From the cell containing the given text, extract its center point as [X, Y] coordinate. 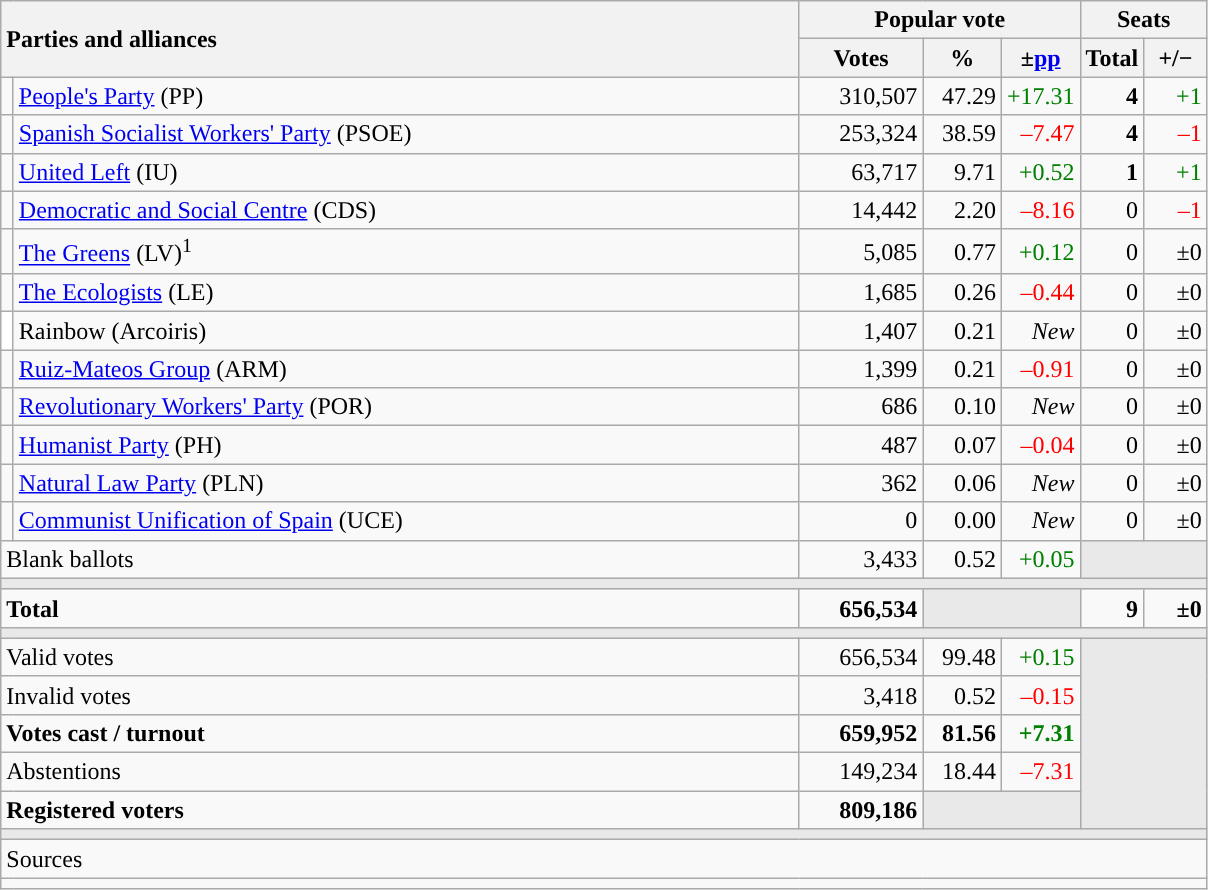
99.48 [962, 657]
Abstentions [400, 772]
+/− [1176, 58]
–7.31 [1040, 772]
–0.04 [1040, 445]
0.00 [962, 521]
253,324 [861, 134]
0.26 [962, 293]
Spanish Socialist Workers' Party (PSOE) [406, 134]
3,418 [861, 695]
The Greens (LV)1 [406, 252]
People's Party (PP) [406, 96]
The Ecologists (LE) [406, 293]
+0.05 [1040, 559]
Blank ballots [400, 559]
+0.12 [1040, 252]
38.59 [962, 134]
Ruiz-Mateos Group (ARM) [406, 369]
Popular vote [940, 20]
Parties and alliances [400, 39]
0.10 [962, 407]
487 [861, 445]
5,085 [861, 252]
Communist Unification of Spain (UCE) [406, 521]
362 [861, 483]
809,186 [861, 810]
2.20 [962, 210]
1,685 [861, 293]
18.44 [962, 772]
Votes [861, 58]
–0.91 [1040, 369]
1,407 [861, 331]
Registered voters [400, 810]
+0.52 [1040, 172]
0.07 [962, 445]
Invalid votes [400, 695]
Revolutionary Workers' Party (POR) [406, 407]
+0.15 [1040, 657]
+7.31 [1040, 733]
% [962, 58]
–0.15 [1040, 695]
Humanist Party (PH) [406, 445]
Sources [604, 859]
–7.47 [1040, 134]
63,717 [861, 172]
Natural Law Party (PLN) [406, 483]
9 [1112, 608]
±pp [1040, 58]
686 [861, 407]
149,234 [861, 772]
1,399 [861, 369]
3,433 [861, 559]
47.29 [962, 96]
Seats [1144, 20]
Valid votes [400, 657]
310,507 [861, 96]
0.06 [962, 483]
+17.31 [1040, 96]
–0.44 [1040, 293]
14,442 [861, 210]
Democratic and Social Centre (CDS) [406, 210]
Rainbow (Arcoiris) [406, 331]
659,952 [861, 733]
Votes cast / turnout [400, 733]
–8.16 [1040, 210]
9.71 [962, 172]
0.77 [962, 252]
United Left (IU) [406, 172]
1 [1112, 172]
81.56 [962, 733]
